Detect which cell encompasses the target text, then output its [x, y] center coordinate. 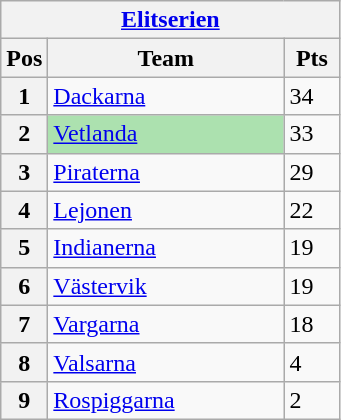
9 [24, 400]
6 [24, 286]
18 [312, 324]
Valsarna [166, 362]
29 [312, 172]
33 [312, 134]
Dackarna [166, 96]
Västervik [166, 286]
8 [24, 362]
Indianerna [166, 248]
Vargarna [166, 324]
Lejonen [166, 210]
Rospiggarna [166, 400]
34 [312, 96]
22 [312, 210]
Elitserien [170, 20]
1 [24, 96]
5 [24, 248]
3 [24, 172]
Vetlanda [166, 134]
Team [166, 58]
7 [24, 324]
Piraterna [166, 172]
Pts [312, 58]
Pos [24, 58]
